Find where the given text appears and provide that cell's center as [X, Y] coordinate. 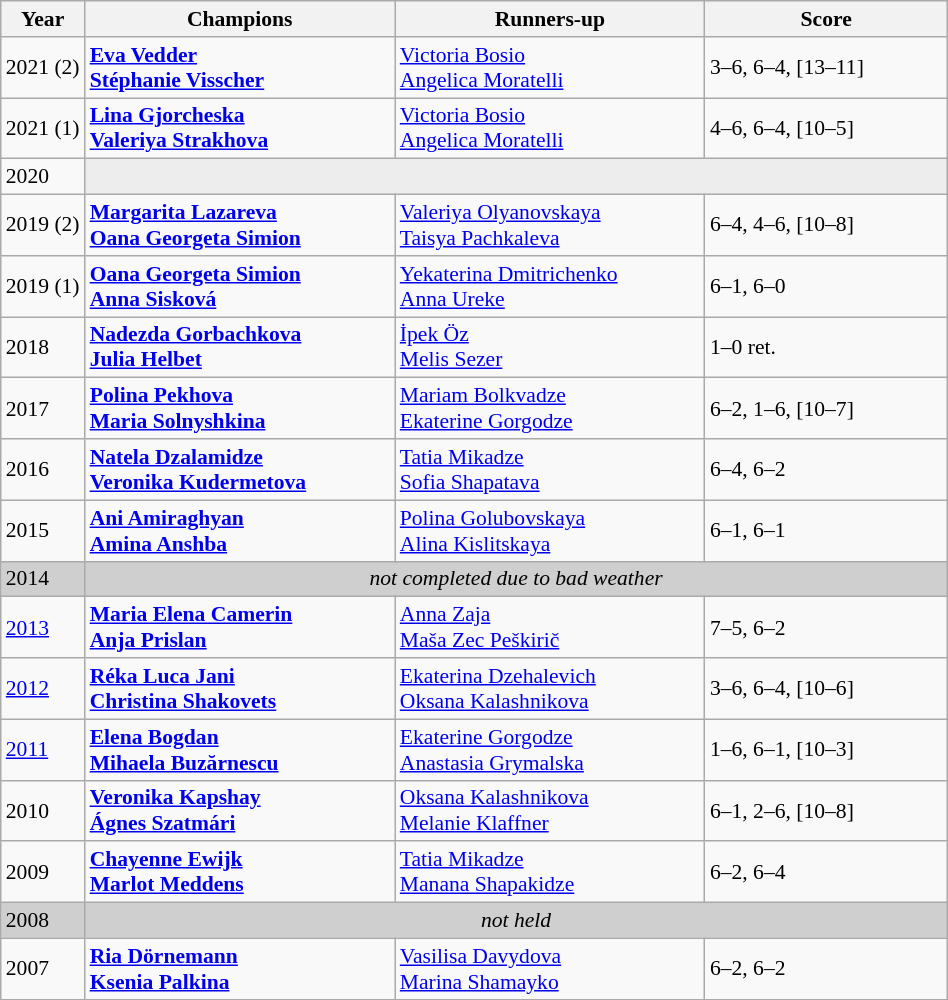
2012 [43, 688]
Valeriya Olyanovskaya Taisya Pachkaleva [550, 226]
Runners-up [550, 19]
Tatia Mikadze Sofia Shapatava [550, 470]
3–6, 6–4, [10–6] [826, 688]
Réka Luca Jani Christina Shakovets [240, 688]
Maria Elena Camerin Anja Prislan [240, 628]
2008 [43, 921]
2010 [43, 810]
Oana Georgeta Simion Anna Sisková [240, 286]
6–2, 6–2 [826, 968]
Anna Zaja Maša Zec Peškirič [550, 628]
Polina Golubovskaya Alina Kislitskaya [550, 530]
6–1, 6–1 [826, 530]
Year [43, 19]
2015 [43, 530]
İpek Öz Melis Sezer [550, 348]
2009 [43, 872]
Veronika Kapshay Ágnes Szatmári [240, 810]
not completed due to bad weather [516, 579]
Ekaterina Dzehalevich Oksana Kalashnikova [550, 688]
2021 (2) [43, 68]
Vasilisa Davydova Marina Shamayko [550, 968]
Tatia Mikadze Manana Shapakidze [550, 872]
Oksana Kalashnikova Melanie Klaffner [550, 810]
2016 [43, 470]
2019 (1) [43, 286]
2021 (1) [43, 128]
3–6, 6–4, [13–11] [826, 68]
Mariam Bolkvadze Ekaterine Gorgodze [550, 408]
Chayenne Ewijk Marlot Meddens [240, 872]
2017 [43, 408]
Eva Vedder Stéphanie Visscher [240, 68]
Champions [240, 19]
Score [826, 19]
1–0 ret. [826, 348]
2011 [43, 750]
6–1, 6–0 [826, 286]
Nadezda Gorbachkova Julia Helbet [240, 348]
7–5, 6–2 [826, 628]
6–1, 2–6, [10–8] [826, 810]
Lina Gjorcheska Valeriya Strakhova [240, 128]
2018 [43, 348]
Ria Dörnemann Ksenia Palkina [240, 968]
Yekaterina Dmitrichenko Anna Ureke [550, 286]
6–4, 4–6, [10–8] [826, 226]
Polina Pekhova Maria Solnyshkina [240, 408]
2019 (2) [43, 226]
Natela Dzalamidze Veronika Kudermetova [240, 470]
6–2, 1–6, [10–7] [826, 408]
Elena Bogdan Mihaela Buzărnescu [240, 750]
not held [516, 921]
6–2, 6–4 [826, 872]
2020 [43, 177]
Ekaterine Gorgodze Anastasia Grymalska [550, 750]
6–4, 6–2 [826, 470]
Ani Amiraghyan Amina Anshba [240, 530]
2014 [43, 579]
Margarita Lazareva Oana Georgeta Simion [240, 226]
2013 [43, 628]
1–6, 6–1, [10–3] [826, 750]
2007 [43, 968]
4–6, 6–4, [10–5] [826, 128]
